Scan for the cell matching the given text and deliver its (x, y) coordinate at center. 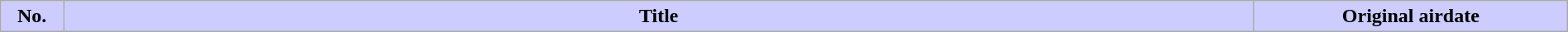
Title (659, 16)
No. (32, 16)
Original airdate (1411, 16)
